Capture the cell that displays the provided text and extract its (X, Y) central coordinate. 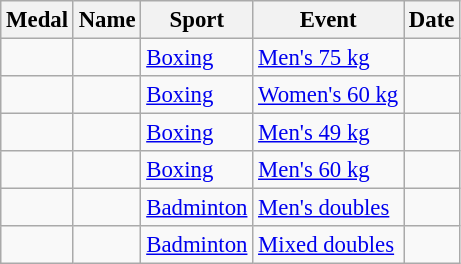
Sport (197, 20)
Event (328, 20)
Men's 49 kg (328, 133)
Men's doubles (328, 208)
Date (432, 20)
Mixed doubles (328, 245)
Medal (38, 20)
Name (107, 20)
Men's 60 kg (328, 170)
Women's 60 kg (328, 95)
Men's 75 kg (328, 58)
